Identify which cell holds the provided text, then report its (x, y) central coordinate. 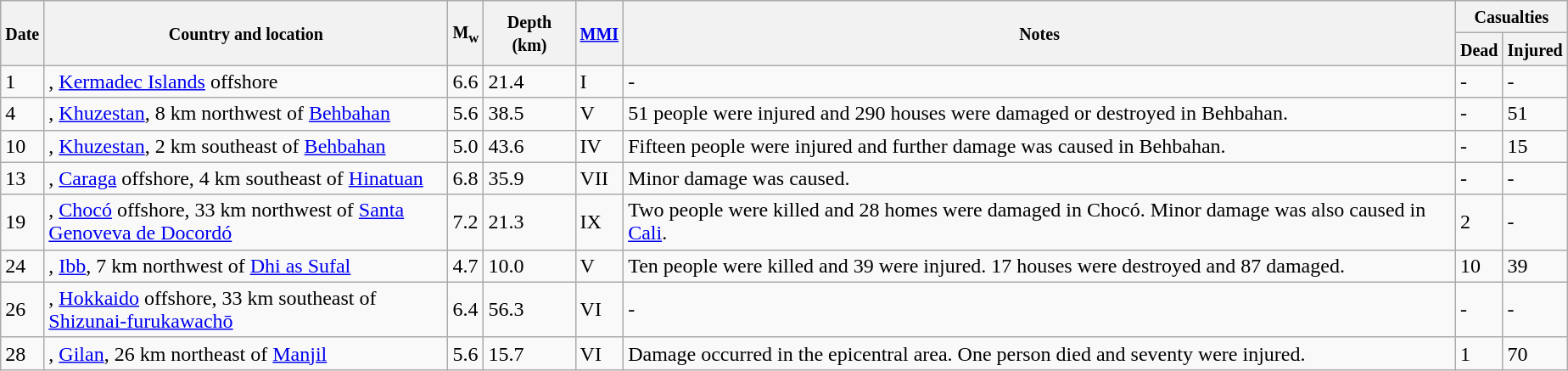
, Caraga offshore, 4 km southeast of Hinatuan (246, 178)
Injured (1535, 49)
70 (1535, 353)
, Khuzestan, 8 km northwest of Behbahan (246, 114)
51 (1535, 114)
6.6 (466, 82)
I (599, 82)
Ten people were killed and 39 were injured. 17 houses were destroyed and 87 damaged. (1040, 266)
7.2 (466, 222)
28 (22, 353)
Mw (466, 33)
4 (22, 114)
19 (22, 222)
Fifteen people were injured and further damage was caused in Behbahan. (1040, 146)
38.5 (529, 114)
5.0 (466, 146)
VII (599, 178)
2 (1479, 222)
Country and location (246, 33)
IV (599, 146)
IX (599, 222)
10.0 (529, 266)
, Khuzestan, 2 km southeast of Behbahan (246, 146)
15.7 (529, 353)
56.3 (529, 309)
Notes (1040, 33)
13 (22, 178)
4.7 (466, 266)
Damage occurred in the epicentral area. One person died and seventy were injured. (1040, 353)
21.3 (529, 222)
6.4 (466, 309)
35.9 (529, 178)
Two people were killed and 28 homes were damaged in Chocó. Minor damage was also caused in Cali. (1040, 222)
, Kermadec Islands offshore (246, 82)
39 (1535, 266)
15 (1535, 146)
43.6 (529, 146)
, Hokkaido offshore, 33 km southeast of Shizunai-furukawachō (246, 309)
MMI (599, 33)
, Chocó offshore, 33 km northwest of Santa Genoveva de Docordó (246, 222)
21.4 (529, 82)
51 people were injured and 290 houses were damaged or destroyed in Behbahan. (1040, 114)
Depth (km) (529, 33)
6.8 (466, 178)
Casualties (1511, 17)
Date (22, 33)
24 (22, 266)
, Ibb, 7 km northwest of Dhi as Sufal (246, 266)
Dead (1479, 49)
26 (22, 309)
, Gilan, 26 km northeast of Manjil (246, 353)
Minor damage was caused. (1040, 178)
